Locate the cell with the specified text and output its (X, Y) center coordinate. 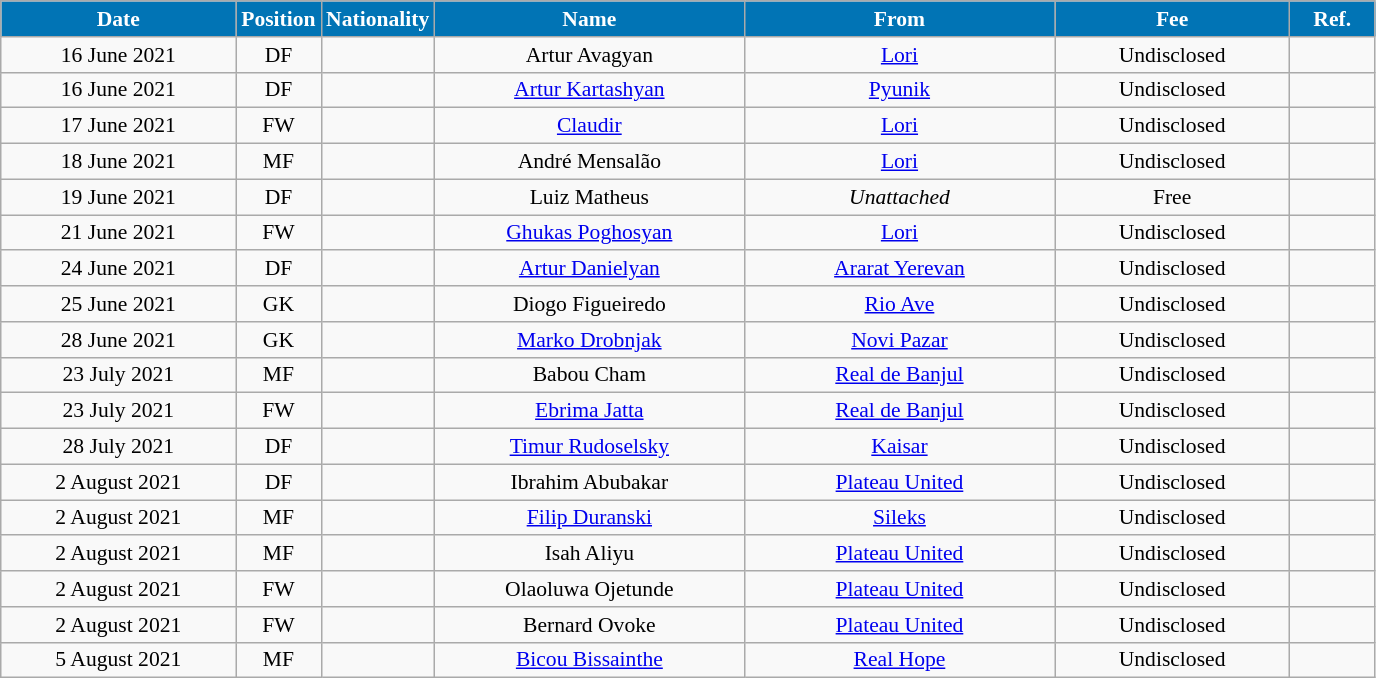
Unattached (899, 197)
Bicou Bissainthe (589, 660)
Claudir (589, 126)
Ref. (1332, 19)
Timur Rudoselsky (589, 447)
Ibrahim Abubakar (589, 482)
28 July 2021 (118, 447)
Olaoluwa Ojetunde (589, 589)
Luiz Matheus (589, 197)
Date (118, 19)
From (899, 19)
Novi Pazar (899, 340)
Filip Duranski (589, 518)
Nationality (378, 19)
Marko Drobnjak (589, 340)
21 June 2021 (118, 233)
24 June 2021 (118, 269)
18 June 2021 (118, 162)
André Mensalão (589, 162)
Sileks (899, 518)
25 June 2021 (118, 304)
Bernard Ovoke (589, 625)
Fee (1172, 19)
Real Hope (899, 660)
17 June 2021 (118, 126)
Artur Danielyan (589, 269)
Ararat Yerevan (899, 269)
Ghukas Poghosyan (589, 233)
5 August 2021 (118, 660)
28 June 2021 (118, 340)
19 June 2021 (118, 197)
Artur Kartashyan (589, 90)
Rio Ave (899, 304)
Ebrima Jatta (589, 411)
Isah Aliyu (589, 554)
Position (278, 19)
Babou Cham (589, 375)
Free (1172, 197)
Artur Avagyan (589, 55)
Kaisar (899, 447)
Pyunik (899, 90)
Diogo Figueiredo (589, 304)
Name (589, 19)
